Pinpoint the cell where the given text exists, returning its (x, y) midpoint coordinate. 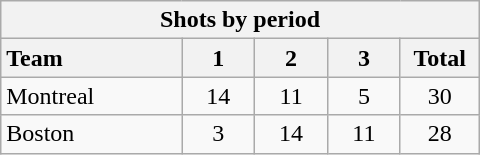
Total (440, 58)
5 (364, 96)
30 (440, 96)
Boston (92, 134)
28 (440, 134)
Team (92, 58)
Montreal (92, 96)
Shots by period (240, 20)
2 (292, 58)
1 (218, 58)
